Return [X, Y] of the center of cell containing provided text 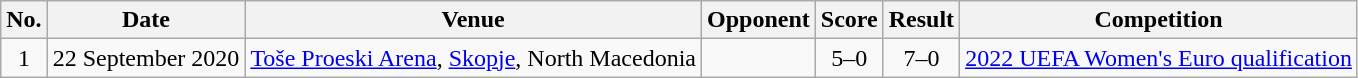
Opponent [758, 20]
1 [24, 58]
2022 UEFA Women's Euro qualification [1159, 58]
22 September 2020 [146, 58]
Toše Proeski Arena, Skopje, North Macedonia [474, 58]
Score [849, 20]
Venue [474, 20]
Competition [1159, 20]
5–0 [849, 58]
No. [24, 20]
Date [146, 20]
7–0 [921, 58]
Result [921, 20]
